For the text-containing cell, return its midpoint in [x, y] coordinate format. 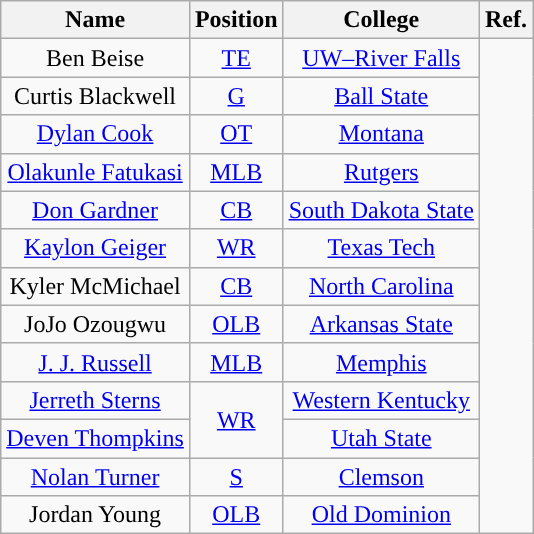
Nolan Turner [96, 477]
Deven Thompkins [96, 438]
Clemson [381, 477]
Kaylon Geiger [96, 248]
Western Kentucky [381, 400]
Jerreth Sterns [96, 400]
Ball State [381, 96]
Ref. [506, 20]
Rutgers [381, 172]
Kyler McMichael [96, 286]
Curtis Blackwell [96, 96]
Utah State [381, 438]
JoJo Ozougwu [96, 324]
College [381, 20]
Ben Beise [96, 58]
UW–River Falls [381, 58]
Olakunle Fatukasi [96, 172]
S [236, 477]
Jordan Young [96, 515]
G [236, 96]
Dylan Cook [96, 134]
Texas Tech [381, 248]
J. J. Russell [96, 362]
Don Gardner [96, 210]
North Carolina [381, 286]
OT [236, 134]
Memphis [381, 362]
Old Dominion [381, 515]
Position [236, 20]
Name [96, 20]
Arkansas State [381, 324]
TE [236, 58]
Montana [381, 134]
South Dakota State [381, 210]
